Output the [X, Y] coordinate of the center of the cell containing the given text.  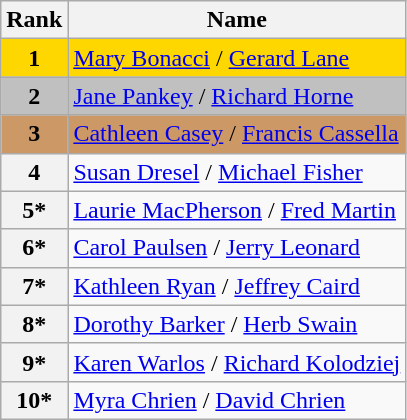
Susan Dresel / Michael Fisher [237, 172]
3 [34, 134]
Jane Pankey / Richard Horne [237, 96]
4 [34, 172]
Cathleen Casey / Francis Cassella [237, 134]
Name [237, 20]
Rank [34, 20]
Myra Chrien / David Chrien [237, 400]
8* [34, 324]
6* [34, 248]
Kathleen Ryan / Jeffrey Caird [237, 286]
10* [34, 400]
Karen Warlos / Richard Kolodziej [237, 362]
1 [34, 58]
Dorothy Barker / Herb Swain [237, 324]
Laurie MacPherson / Fred Martin [237, 210]
9* [34, 362]
Carol Paulsen / Jerry Leonard [237, 248]
5* [34, 210]
2 [34, 96]
7* [34, 286]
Mary Bonacci / Gerard Lane [237, 58]
